Locate the cell with the specified text and output its (X, Y) center coordinate. 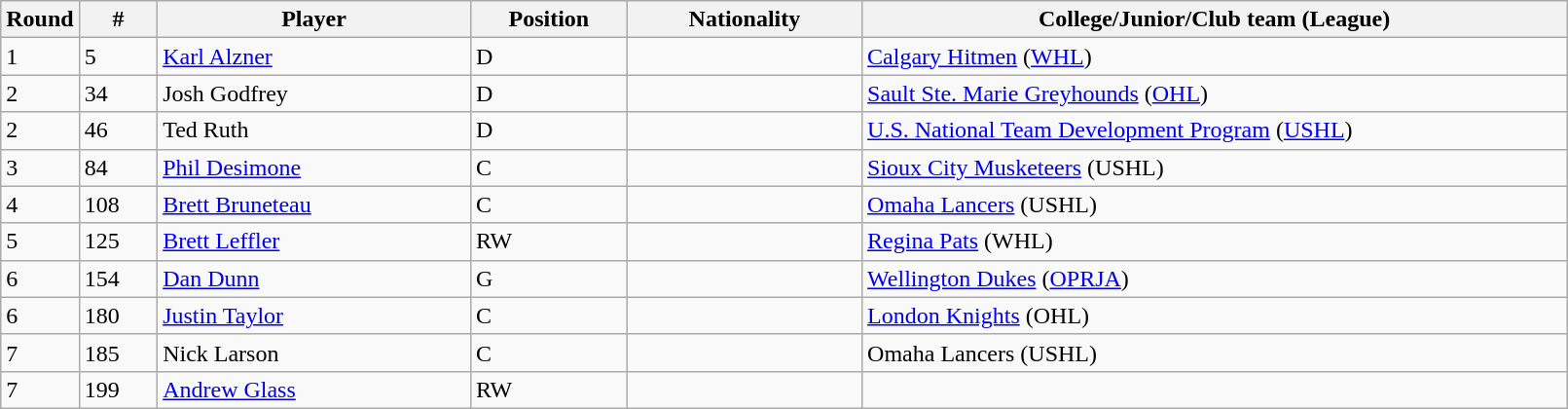
Wellington Dukes (OPRJA) (1215, 279)
Brett Bruneteau (314, 204)
Josh Godfrey (314, 93)
34 (118, 93)
# (118, 19)
180 (118, 316)
199 (118, 390)
Regina Pats (WHL) (1215, 242)
3 (40, 167)
Player (314, 19)
154 (118, 279)
84 (118, 167)
Sault Ste. Marie Greyhounds (OHL) (1215, 93)
Sioux City Musketeers (USHL) (1215, 167)
185 (118, 353)
Andrew Glass (314, 390)
U.S. National Team Development Program (USHL) (1215, 130)
108 (118, 204)
Nationality (744, 19)
Brett Leffler (314, 242)
125 (118, 242)
Karl Alzner (314, 56)
Ted Ruth (314, 130)
College/Junior/Club team (League) (1215, 19)
Round (40, 19)
Dan Dunn (314, 279)
Position (549, 19)
Calgary Hitmen (WHL) (1215, 56)
London Knights (OHL) (1215, 316)
Justin Taylor (314, 316)
Phil Desimone (314, 167)
Nick Larson (314, 353)
1 (40, 56)
4 (40, 204)
G (549, 279)
46 (118, 130)
